Locate the cell with the specified text and output its [X, Y] center coordinate. 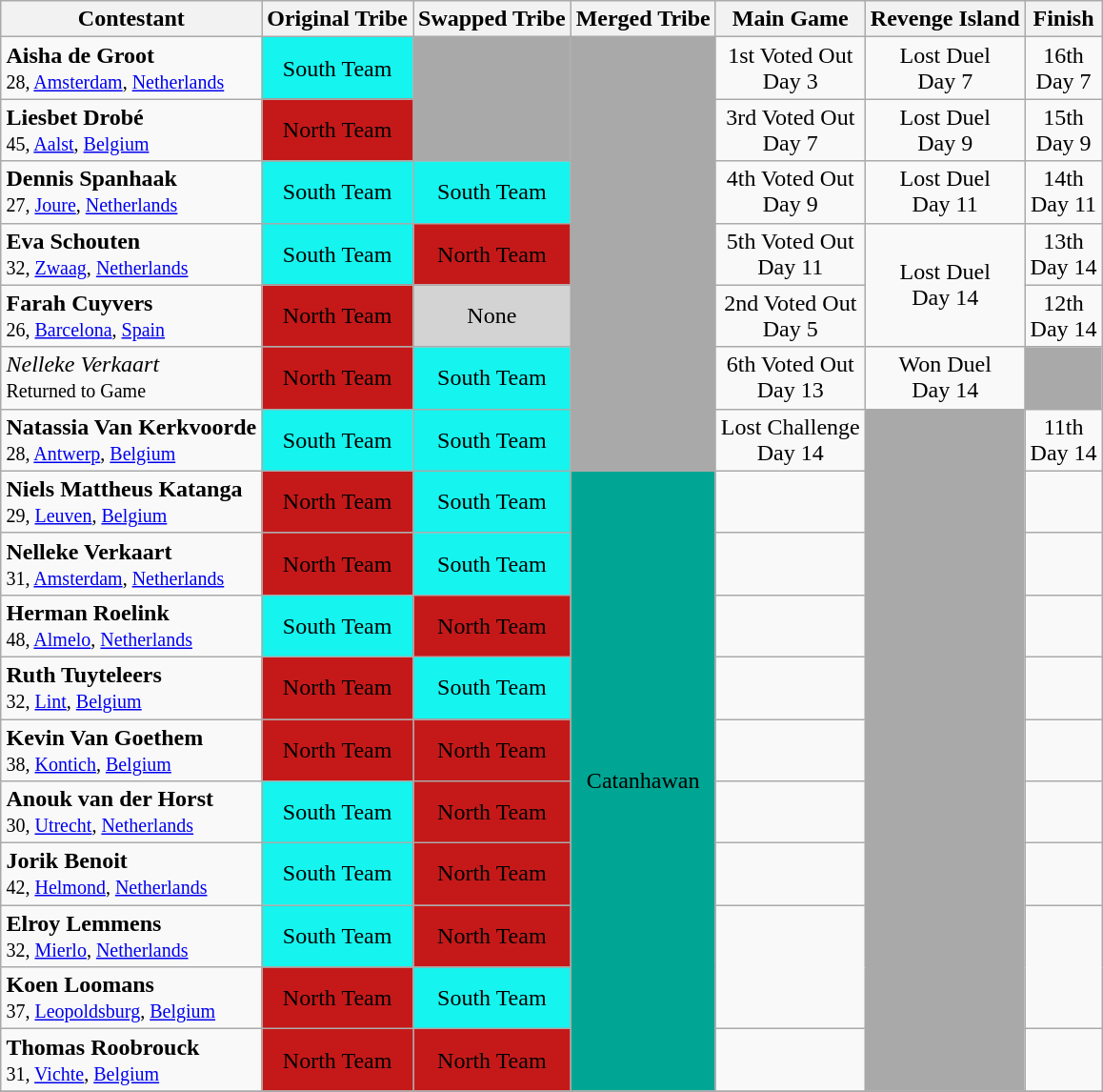
Catanhawan [643, 781]
Natassia Van Kerkvoorde28, Antwerp, Belgium [131, 440]
15thDay 9 [1063, 130]
Won DuelDay 14 [945, 377]
Eva Schouten32, Zwaag, Netherlands [131, 253]
11thDay 14 [1063, 440]
3rd Voted OutDay 7 [791, 130]
4th Voted OutDay 9 [791, 192]
Anouk van der Horst30, Utrecht, Netherlands [131, 812]
Liesbet Drobé45, Aalst, Belgium [131, 130]
Contestant [131, 19]
2nd Voted OutDay 5 [791, 316]
Herman Roelink48, Almelo, Netherlands [131, 625]
Lost DuelDay 11 [945, 192]
Main Game [791, 19]
Nelleke VerkaartReturned to Game [131, 377]
Original Tribe [337, 19]
Farah Cuyvers26, Barcelona, Spain [131, 316]
Merged Tribe [643, 19]
5th Voted OutDay 11 [791, 253]
13thDay 14 [1063, 253]
Thomas Roobrouck31, Vichte, Belgium [131, 1060]
Elroy Lemmens32, Mierlo, Netherlands [131, 936]
12thDay 14 [1063, 316]
Lost DuelDay 14 [945, 285]
1st Voted OutDay 3 [791, 69]
16thDay 7 [1063, 69]
Revenge Island [945, 19]
Kevin Van Goethem38, Kontich, Belgium [131, 749]
Finish [1063, 19]
Lost ChallengeDay 14 [791, 440]
Lost DuelDay 9 [945, 130]
6th Voted OutDay 13 [791, 377]
Swapped Tribe [492, 19]
Aisha de Groot28, Amsterdam, Netherlands [131, 69]
Koen Loomans37, Leopoldsburg, Belgium [131, 999]
14thDay 11 [1063, 192]
Ruth Tuyteleers32, Lint, Belgium [131, 688]
Lost DuelDay 7 [945, 69]
Nelleke Verkaart31, Amsterdam, Netherlands [131, 564]
None [492, 316]
Dennis Spanhaak27, Joure, Netherlands [131, 192]
Niels Mattheus Katanga29, Leuven, Belgium [131, 501]
Jorik Benoit42, Helmond, Netherlands [131, 875]
